Scan for the cell matching the given text and deliver its (X, Y) coordinate at center. 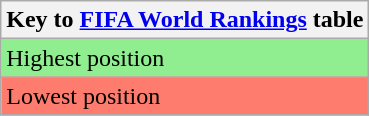
Lowest position (185, 96)
Key to FIFA World Rankings table (185, 20)
Highest position (185, 58)
